Return the [X, Y] coordinate for the center point of the cell that contains the specified text.  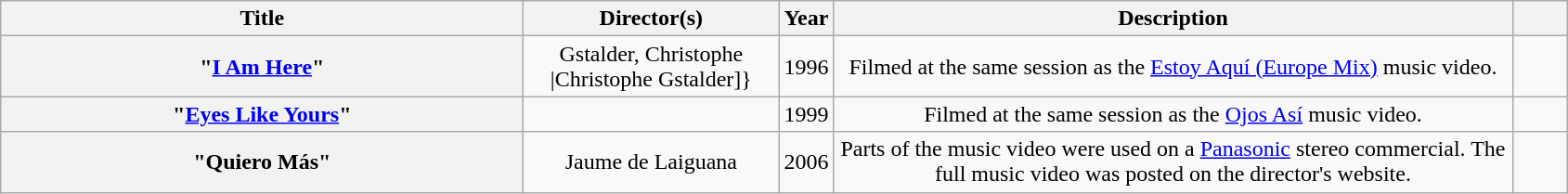
2006 [806, 162]
1999 [806, 114]
1996 [806, 67]
"Eyes Like Yours" [262, 114]
Filmed at the same session as the Ojos Así music video. [1173, 114]
Description [1173, 19]
Title [262, 19]
Parts of the music video were used on a Panasonic stereo commercial. The full music video was posted on the director's website. [1173, 162]
"I Am Here" [262, 67]
Year [806, 19]
Director(s) [652, 19]
Gstalder, Christophe |Christophe Gstalder]} [652, 67]
Filmed at the same session as the Estoy Aquí (Europe Mix) music video. [1173, 67]
Jaume de Laiguana [652, 162]
"Quiero Más" [262, 162]
